Search for the cell housing the specified text and yield its (x, y) center coordinate. 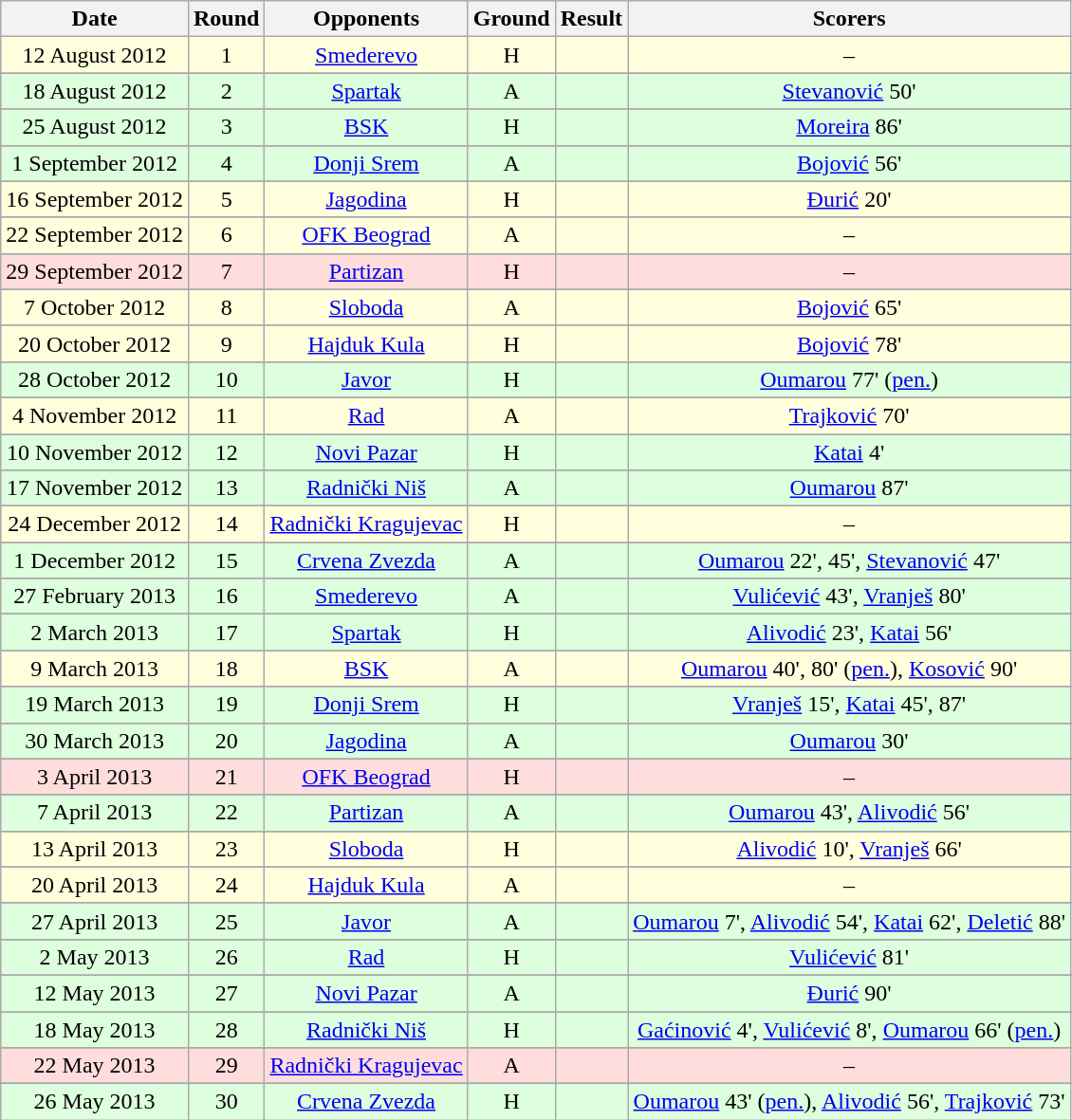
9 (226, 343)
3 (226, 127)
Oumarou 43', Alivodić 56' (850, 813)
14 (226, 524)
26 (226, 957)
Katai 4' (850, 452)
18 August 2012 (95, 91)
10 (226, 379)
28 (226, 1029)
1 (226, 55)
17 (226, 633)
18 May 2013 (95, 1029)
24 December 2012 (95, 524)
22 (226, 813)
20 (226, 741)
5 (226, 199)
Vranješ 15', Katai 45', 87' (850, 705)
26 May 2013 (95, 1102)
16 (226, 597)
24 (226, 885)
13 (226, 488)
8 (226, 307)
19 March 2013 (95, 705)
18 (226, 669)
Oumarou 43' (pen.), Alivodić 56', Trajković 73' (850, 1102)
15 (226, 560)
Trajković 70' (850, 415)
Round (226, 19)
Bojović 65' (850, 307)
Oumarou 87' (850, 488)
Alivodić 10', Vranješ 66' (850, 849)
Moreira 86' (850, 127)
Alivodić 23', Katai 56' (850, 633)
1 December 2012 (95, 560)
2 March 2013 (95, 633)
2 May 2013 (95, 957)
16 September 2012 (95, 199)
Stevanović 50' (850, 91)
4 November 2012 (95, 415)
11 (226, 415)
Oumarou 30' (850, 741)
Gaćinović 4', Vulićević 8', Oumarou 66' (pen.) (850, 1029)
12 May 2013 (95, 993)
Đurić 20' (850, 199)
7 April 2013 (95, 813)
Result (591, 19)
12 (226, 452)
27 February 2013 (95, 597)
Vulićević 43', Vranješ 80' (850, 597)
Oumarou 77' (pen.) (850, 379)
1 September 2012 (95, 163)
4 (226, 163)
27 April 2013 (95, 921)
21 (226, 777)
25 August 2012 (95, 127)
7 (226, 271)
3 April 2013 (95, 777)
20 April 2013 (95, 885)
19 (226, 705)
Ground (511, 19)
17 November 2012 (95, 488)
27 (226, 993)
9 March 2013 (95, 669)
13 April 2013 (95, 849)
29 (226, 1066)
Đurić 90' (850, 993)
30 March 2013 (95, 741)
20 October 2012 (95, 343)
30 (226, 1102)
2 (226, 91)
25 (226, 921)
Vulićević 81' (850, 957)
7 October 2012 (95, 307)
22 September 2012 (95, 235)
Oumarou 22', 45', Stevanović 47' (850, 560)
Oumarou 40', 80' (pen.), Kosović 90' (850, 669)
Oumarou 7', Alivodić 54', Katai 62', Deletić 88' (850, 921)
Bojović 78' (850, 343)
28 October 2012 (95, 379)
Bojović 56' (850, 163)
10 November 2012 (95, 452)
Opponents (366, 19)
29 September 2012 (95, 271)
22 May 2013 (95, 1066)
12 August 2012 (95, 55)
Date (95, 19)
6 (226, 235)
Scorers (850, 19)
23 (226, 849)
